Detect which cell encompasses the target text, then output its (x, y) center coordinate. 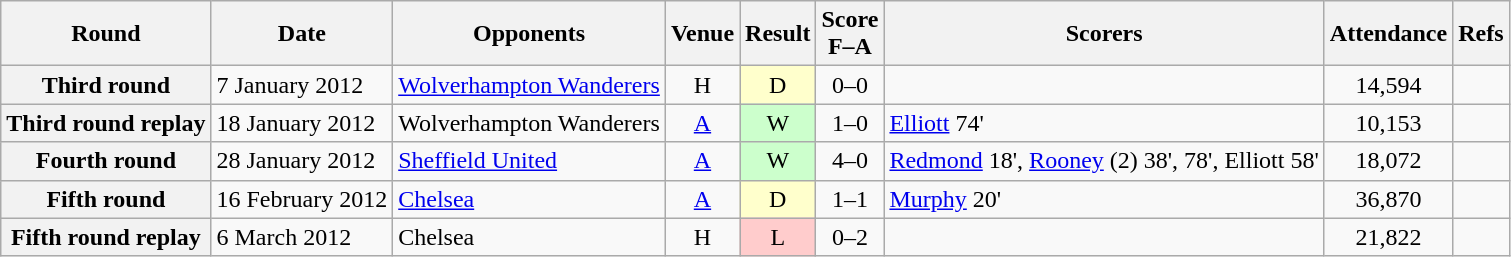
6 March 2012 (302, 237)
Fourth round (106, 161)
Fifth round replay (106, 237)
7 January 2012 (302, 85)
0–0 (850, 85)
L (778, 237)
Opponents (530, 34)
28 January 2012 (302, 161)
10,153 (1388, 123)
Murphy 20' (1104, 199)
Venue (702, 34)
Refs (1481, 34)
18,072 (1388, 161)
16 February 2012 (302, 199)
Round (106, 34)
Attendance (1388, 34)
14,594 (1388, 85)
0–2 (850, 237)
1–1 (850, 199)
36,870 (1388, 199)
Scorers (1104, 34)
18 January 2012 (302, 123)
1–0 (850, 123)
ScoreF–A (850, 34)
Elliott 74' (1104, 123)
Third round replay (106, 123)
4–0 (850, 161)
Sheffield United (530, 161)
21,822 (1388, 237)
Date (302, 34)
Third round (106, 85)
Redmond 18', Rooney (2) 38', 78', Elliott 58' (1104, 161)
Fifth round (106, 199)
Result (778, 34)
